Pinpoint the cell where the given text exists, returning its [X, Y] midpoint coordinate. 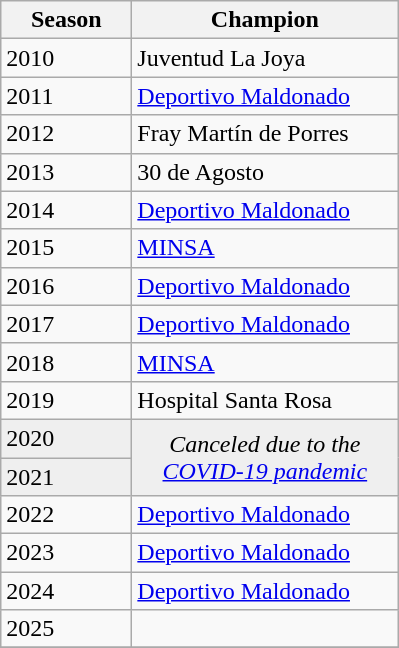
2024 [66, 591]
Season [66, 20]
Fray Martín de Porres [265, 134]
2018 [66, 362]
2023 [66, 553]
Canceled due to the COVID-19 pandemic [265, 457]
2016 [66, 286]
Juventud La Joya [265, 58]
2017 [66, 324]
30 de Agosto [265, 172]
2015 [66, 248]
Hospital Santa Rosa [265, 400]
2013 [66, 172]
2022 [66, 515]
2025 [66, 629]
2019 [66, 400]
2020 [66, 438]
Champion [265, 20]
2011 [66, 96]
2021 [66, 477]
2010 [66, 58]
2012 [66, 134]
2014 [66, 210]
